Return the [x, y] coordinate for the center point of the cell that contains the specified text.  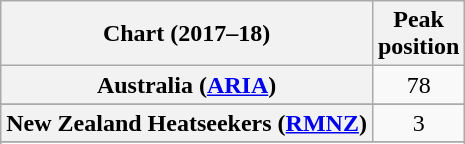
78 [418, 85]
Peak position [418, 34]
Chart (2017–18) [187, 34]
3 [418, 123]
Australia (ARIA) [187, 85]
New Zealand Heatseekers (RMNZ) [187, 123]
